Search for the cell housing the specified text and yield its [x, y] center coordinate. 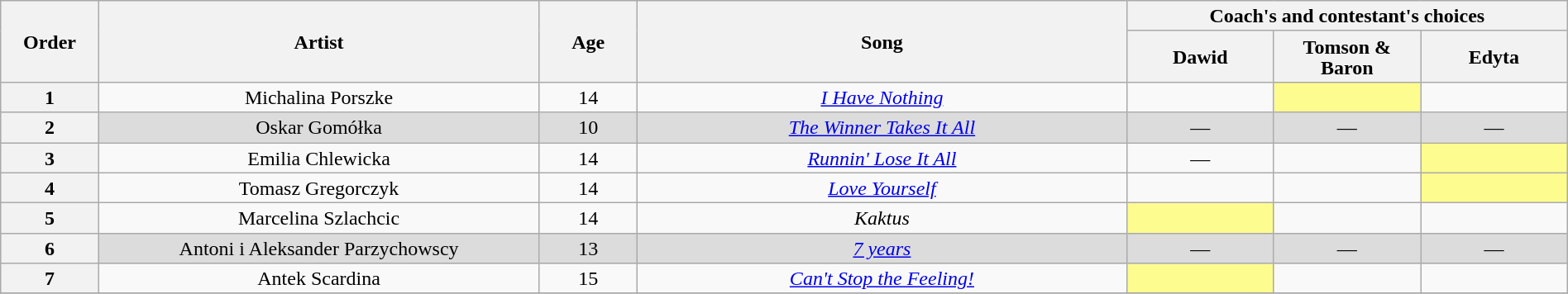
15 [588, 279]
7 years [882, 248]
The Winner Takes It All [882, 127]
5 [50, 218]
Coach's and contestant's choices [1346, 17]
Love Yourself [882, 188]
6 [50, 248]
Antek Scardina [319, 279]
Tomson & Baron [1347, 56]
Tomasz Gregorczyk [319, 188]
Age [588, 41]
13 [588, 248]
I Have Nothing [882, 97]
Edyta [1494, 56]
2 [50, 127]
4 [50, 188]
Dawid [1200, 56]
Kaktus [882, 218]
1 [50, 97]
Can't Stop the Feeling! [882, 279]
Order [50, 41]
Oskar Gomółka [319, 127]
Michalina Porszke [319, 97]
Runnin' Lose It All [882, 157]
Antoni i Aleksander Parzychowscy [319, 248]
Emilia Chlewicka [319, 157]
Artist [319, 41]
3 [50, 157]
Song [882, 41]
10 [588, 127]
7 [50, 279]
Marcelina Szlachcic [319, 218]
